Identify which cell holds the provided text, then report its (x, y) central coordinate. 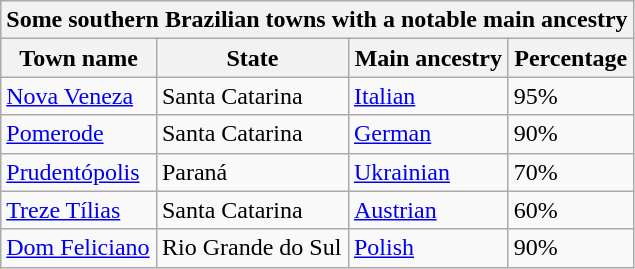
Paraná (252, 172)
Rio Grande do Sul (252, 248)
Ukrainian (428, 172)
Dom Feliciano (79, 248)
Prudentópolis (79, 172)
Treze Tílias (79, 210)
95% (570, 96)
Polish (428, 248)
Italian (428, 96)
Main ancestry (428, 58)
Town name (79, 58)
Nova Veneza (79, 96)
Some southern Brazilian towns with a notable main ancestry (317, 20)
Pomerode (79, 134)
60% (570, 210)
Percentage (570, 58)
Austrian (428, 210)
German (428, 134)
70% (570, 172)
State (252, 58)
